Determine the (X, Y) coordinate at the center of the cell enclosing the given text.  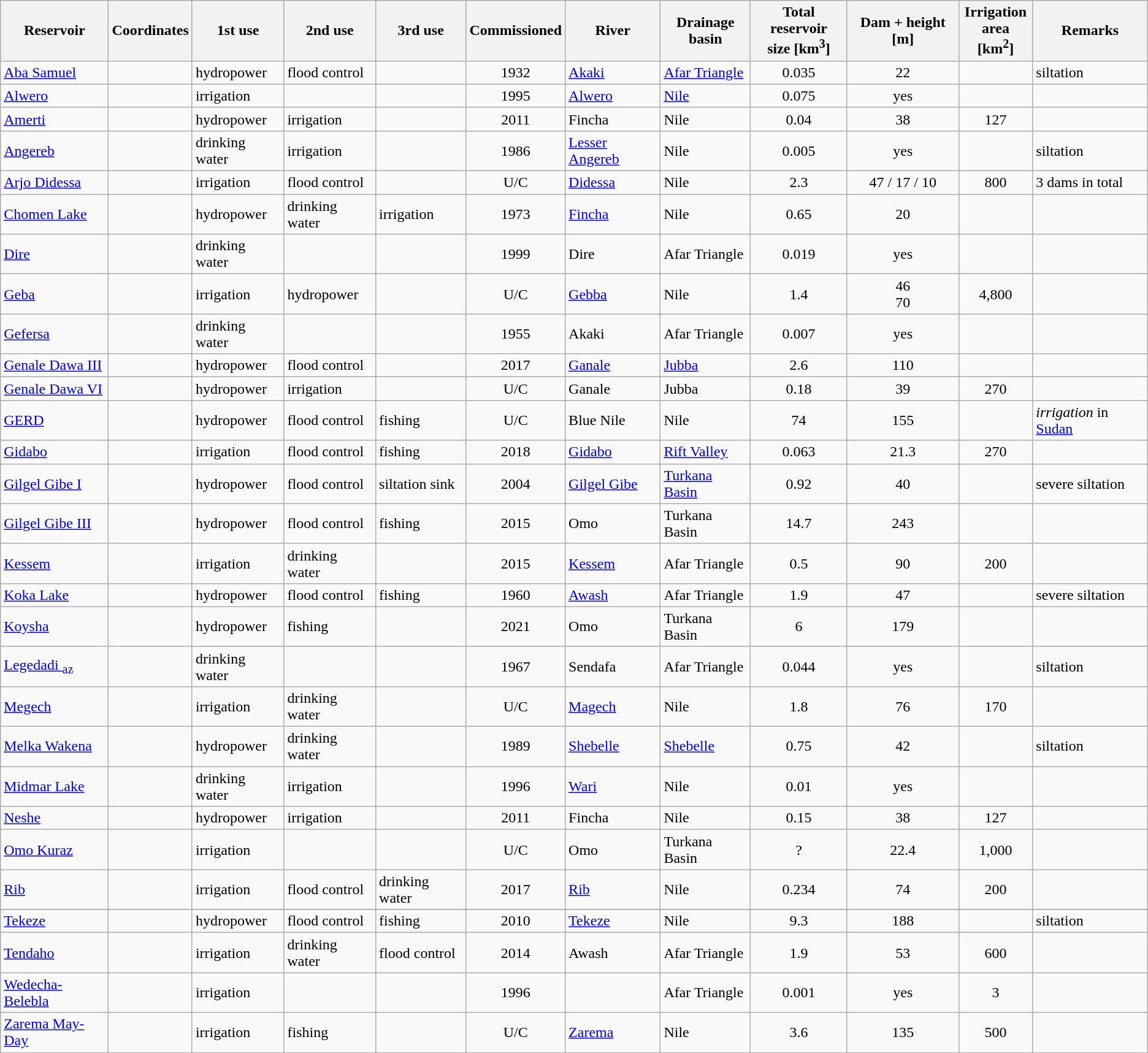
1,000 (995, 850)
0.063 (798, 452)
Amerti (55, 119)
Megech (55, 706)
Magech (613, 706)
2.6 (798, 366)
1989 (516, 747)
Coordinates (150, 31)
1932 (516, 72)
Zarema (613, 1033)
Total reservoirsize [km3] (798, 31)
3 (995, 992)
47 / 17 / 10 (903, 183)
22.4 (903, 850)
90 (903, 563)
Wedecha-Belebla (55, 992)
0.04 (798, 119)
188 (903, 921)
Chomen Lake (55, 215)
0.75 (798, 747)
0.01 (798, 786)
9.3 (798, 921)
Commissioned (516, 31)
0.019 (798, 254)
0.044 (798, 666)
Lesser Angereb (613, 151)
1.8 (798, 706)
Neshe (55, 818)
0.075 (798, 96)
14.7 (798, 524)
2004 (516, 483)
42 (903, 747)
1.4 (798, 294)
Sendafa (613, 666)
0.18 (798, 389)
1967 (516, 666)
0.007 (798, 334)
Reservoir (55, 31)
1973 (516, 215)
2021 (516, 627)
Drainagebasin (705, 31)
243 (903, 524)
? (798, 850)
siltation sink (421, 483)
Arjo Didessa (55, 183)
20 (903, 215)
Melka Wakena (55, 747)
1986 (516, 151)
Angereb (55, 151)
135 (903, 1033)
500 (995, 1033)
0.92 (798, 483)
Blue Nile (613, 421)
Gebba (613, 294)
Genale Dawa III (55, 366)
Omo Kuraz (55, 850)
2nd use (330, 31)
40 (903, 483)
170 (995, 706)
22 (903, 72)
179 (903, 627)
0.5 (798, 563)
2014 (516, 953)
Aba Samuel (55, 72)
Irrigationarea [km2] (995, 31)
Dam + height [m] (903, 31)
3rd use (421, 31)
Didessa (613, 183)
Genale Dawa VI (55, 389)
1960 (516, 595)
0.234 (798, 889)
0.001 (798, 992)
0.035 (798, 72)
76 (903, 706)
2010 (516, 921)
Tendaho (55, 953)
800 (995, 183)
0.005 (798, 151)
Midmar Lake (55, 786)
1999 (516, 254)
600 (995, 953)
Remarks (1090, 31)
155 (903, 421)
4670 (903, 294)
Geba (55, 294)
Wari (613, 786)
2018 (516, 452)
3.6 (798, 1033)
Koka Lake (55, 595)
0.15 (798, 818)
0.65 (798, 215)
Gilgel Gibe III (55, 524)
Gilgel Gibe (613, 483)
6 (798, 627)
4,800 (995, 294)
irrigation in Sudan (1090, 421)
Rift Valley (705, 452)
Zarema May-Day (55, 1033)
3 dams in total (1090, 183)
Gilgel Gibe I (55, 483)
River (613, 31)
1955 (516, 334)
1st use (238, 31)
1995 (516, 96)
39 (903, 389)
Koysha (55, 627)
21.3 (903, 452)
110 (903, 366)
53 (903, 953)
Gefersa (55, 334)
GERD (55, 421)
Legedadi az (55, 666)
47 (903, 595)
2.3 (798, 183)
